Return the [X, Y] coordinate for the center point of the cell that contains the specified text.  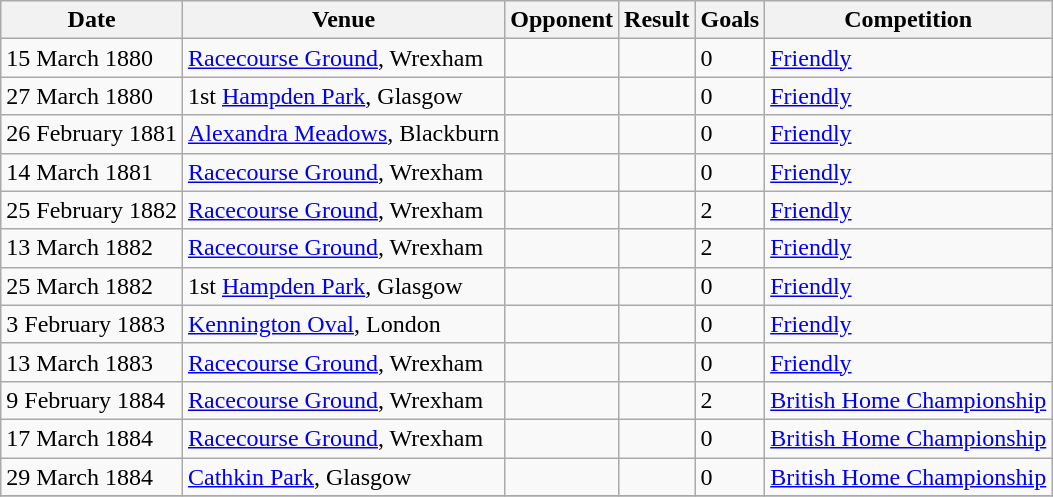
29 March 1884 [92, 477]
Competition [908, 20]
17 March 1884 [92, 438]
Opponent [562, 20]
3 February 1883 [92, 324]
13 March 1883 [92, 362]
13 March 1882 [92, 248]
9 February 1884 [92, 400]
Cathkin Park, Glasgow [343, 477]
25 February 1882 [92, 210]
25 March 1882 [92, 286]
Date [92, 20]
Goals [730, 20]
Kennington Oval, London [343, 324]
Result [657, 20]
14 March 1881 [92, 172]
Alexandra Meadows, Blackburn [343, 134]
Venue [343, 20]
26 February 1881 [92, 134]
27 March 1880 [92, 96]
15 March 1880 [92, 58]
